Find where the given text appears and provide that cell's center as (x, y) coordinate. 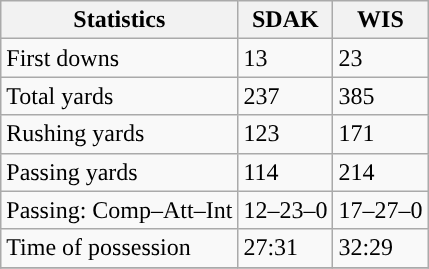
214 (380, 172)
237 (286, 96)
Total yards (120, 96)
114 (286, 172)
123 (286, 134)
First downs (120, 58)
Rushing yards (120, 134)
Time of possession (120, 248)
Statistics (120, 20)
27:31 (286, 248)
171 (380, 134)
12–23–0 (286, 210)
17–27–0 (380, 210)
385 (380, 96)
Passing: Comp–Att–Int (120, 210)
23 (380, 58)
32:29 (380, 248)
Passing yards (120, 172)
SDAK (286, 20)
13 (286, 58)
WIS (380, 20)
